Capture the cell that displays the provided text and extract its [x, y] central coordinate. 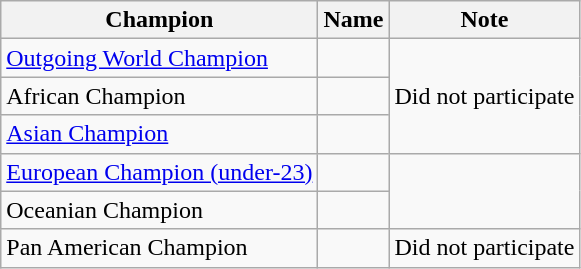
Name [354, 20]
Oceanian Champion [160, 210]
African Champion [160, 96]
Champion [160, 20]
Outgoing World Champion [160, 58]
European Champion (under-23) [160, 172]
Asian Champion [160, 134]
Note [484, 20]
Pan American Champion [160, 248]
